Return the [X, Y] coordinate for the center point of the cell that contains the specified text.  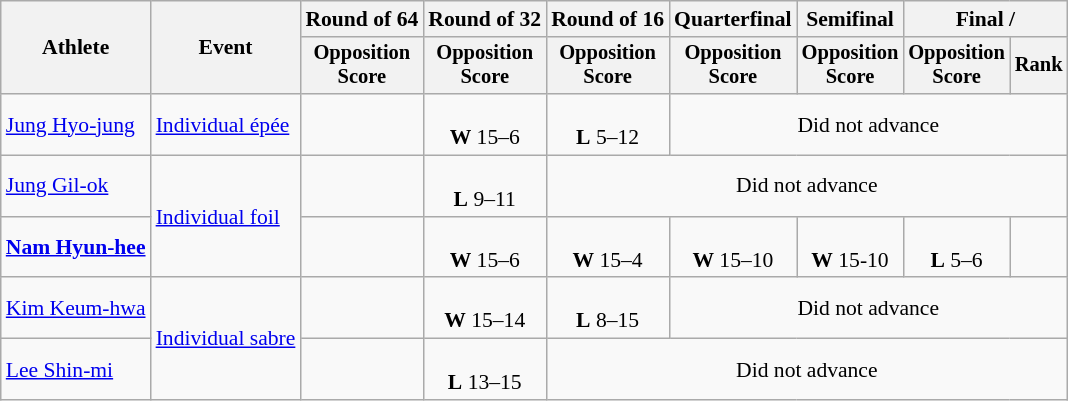
Nam Hyun-hee [76, 248]
Athlete [76, 48]
W 15–4 [608, 248]
Final / [985, 19]
Round of 64 [362, 19]
L 9–11 [484, 186]
L 13–15 [484, 370]
Semifinal [850, 19]
L 5–12 [608, 124]
Round of 16 [608, 19]
Jung Gil-ok [76, 186]
Individual épée [226, 124]
W 15-10 [850, 248]
Lee Shin-mi [76, 370]
Quarterfinal [733, 19]
Event [226, 48]
W 15–10 [733, 248]
L 8–15 [608, 308]
Individual sabre [226, 339]
Rank [1039, 66]
Round of 32 [484, 19]
Individual foil [226, 217]
Jung Hyo-jung [76, 124]
Kim Keum-hwa [76, 308]
L 5–6 [956, 248]
W 15–14 [484, 308]
